Scan for the cell matching the given text and deliver its [x, y] coordinate at center. 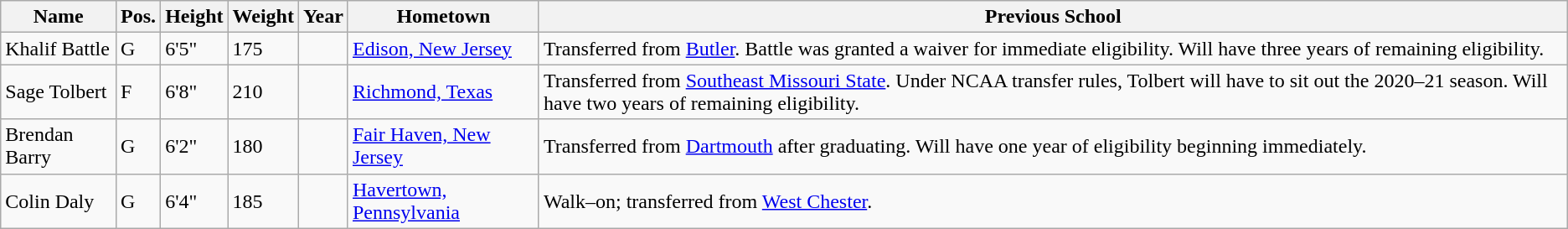
210 [263, 92]
Walk–on; transferred from West Chester. [1053, 201]
Weight [263, 17]
175 [263, 49]
Name [59, 17]
Year [323, 17]
Fair Haven, New Jersey [443, 146]
Richmond, Texas [443, 92]
6'4" [194, 201]
6'8" [194, 92]
6'2" [194, 146]
185 [263, 201]
6'5" [194, 49]
Brendan Barry [59, 146]
Khalif Battle [59, 49]
F [139, 92]
Previous School [1053, 17]
Transferred from Butler. Battle was granted a waiver for immediate eligibility. Will have three years of remaining eligibility. [1053, 49]
Pos. [139, 17]
Hometown [443, 17]
Transferred from Dartmouth after graduating. Will have one year of eligibility beginning immediately. [1053, 146]
Havertown, Pennsylvania [443, 201]
180 [263, 146]
Height [194, 17]
Sage Tolbert [59, 92]
Edison, New Jersey [443, 49]
Colin Daly [59, 201]
